Detect which cell encompasses the target text, then output its (x, y) center coordinate. 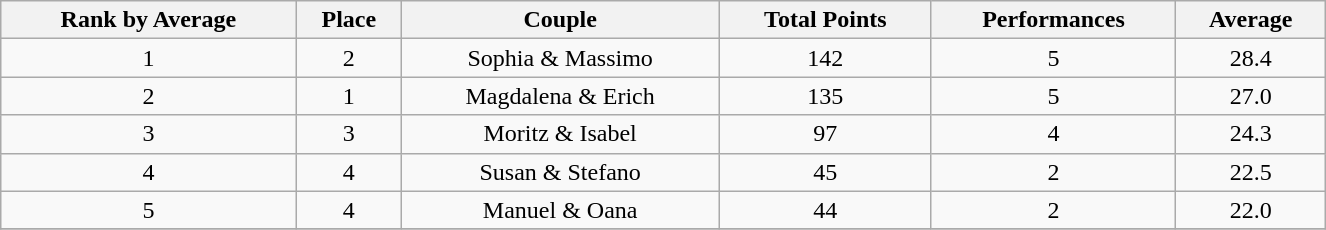
22.0 (1251, 210)
Couple (560, 20)
Average (1251, 20)
142 (825, 58)
27.0 (1251, 96)
24.3 (1251, 134)
97 (825, 134)
Susan & Stefano (560, 172)
44 (825, 210)
28.4 (1251, 58)
Magdalena & Erich (560, 96)
Performances (1053, 20)
Rank by Average (148, 20)
Manuel & Oana (560, 210)
Sophia & Massimo (560, 58)
45 (825, 172)
22.5 (1251, 172)
Place (349, 20)
Total Points (825, 20)
135 (825, 96)
Moritz & Isabel (560, 134)
